Pinpoint the cell where the given text exists, returning its [X, Y] midpoint coordinate. 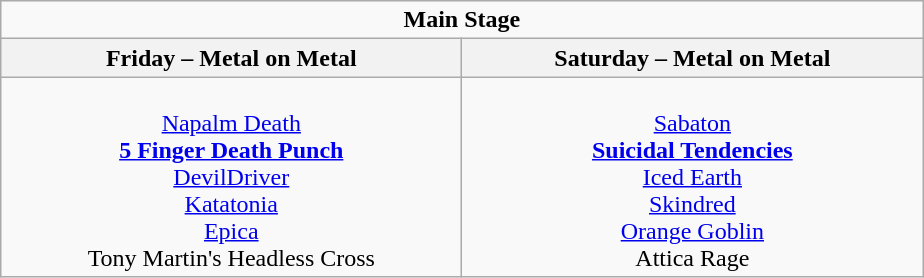
Napalm Death 5 Finger Death Punch DevilDriver Katatonia Epica Tony Martin's Headless Cross [232, 177]
Sabaton Suicidal Tendencies Iced Earth Skindred Orange Goblin Attica Rage [692, 177]
Main Stage [462, 20]
Friday – Metal on Metal [232, 58]
Saturday – Metal on Metal [692, 58]
